Determine the (X, Y) coordinate at the center of the cell enclosing the given text.  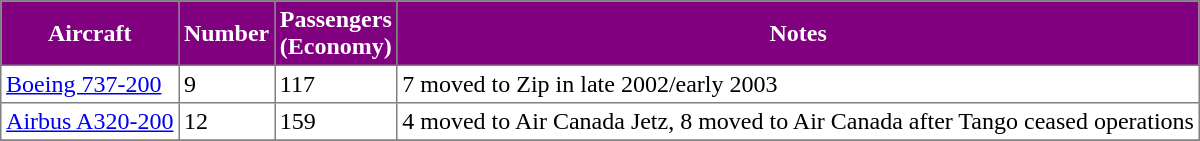
Aircraft (90, 33)
12 (227, 122)
117 (336, 84)
4 moved to Air Canada Jetz, 8 moved to Air Canada after Tango ceased operations (798, 122)
Number (227, 33)
Passengers(Economy) (336, 33)
9 (227, 84)
Airbus A320-200 (90, 122)
7 moved to Zip in late 2002/early 2003 (798, 84)
159 (336, 122)
Notes (798, 33)
Boeing 737-200 (90, 84)
